Capture the cell that displays the provided text and extract its (x, y) central coordinate. 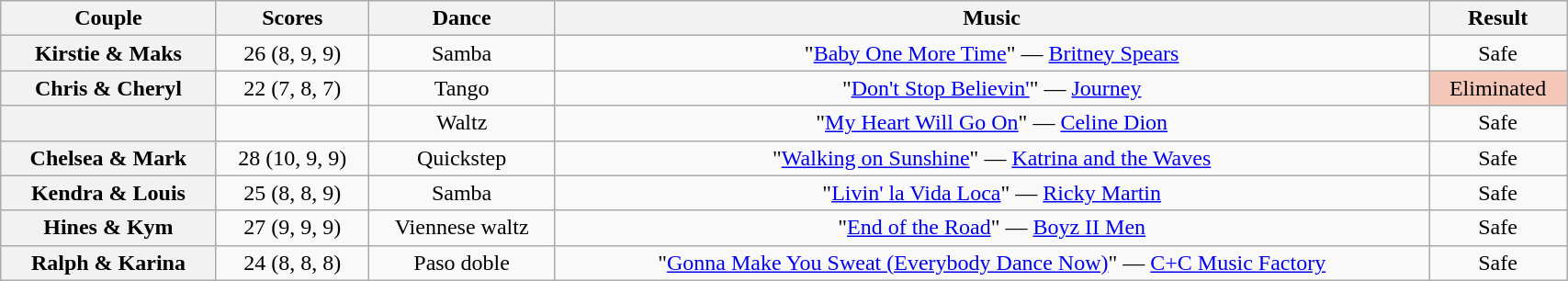
Scores (292, 18)
22 (7, 8, 7) (292, 88)
"End of the Road" — Boyz II Men (992, 228)
"Baby One More Time" — Britney Spears (992, 53)
Result (1498, 18)
"Walking on Sunshine" — Katrina and the Waves (992, 158)
Music (992, 18)
26 (8, 9, 9) (292, 53)
Viennese waltz (461, 228)
Tango (461, 88)
Kirstie & Maks (108, 53)
Ralph & Karina (108, 263)
Eliminated (1498, 88)
24 (8, 8, 8) (292, 263)
25 (8, 8, 9) (292, 193)
Couple (108, 18)
"My Heart Will Go On" — Celine Dion (992, 123)
"Don't Stop Believin'" — Journey (992, 88)
Chelsea & Mark (108, 158)
27 (9, 9, 9) (292, 228)
"Livin' la Vida Loca" — Ricky Martin (992, 193)
28 (10, 9, 9) (292, 158)
Dance (461, 18)
"Gonna Make You Sweat (Everybody Dance Now)" — C+C Music Factory (992, 263)
Chris & Cheryl (108, 88)
Quickstep (461, 158)
Waltz (461, 123)
Hines & Kym (108, 228)
Kendra & Louis (108, 193)
Paso doble (461, 263)
